Detect which cell encompasses the target text, then output its (x, y) center coordinate. 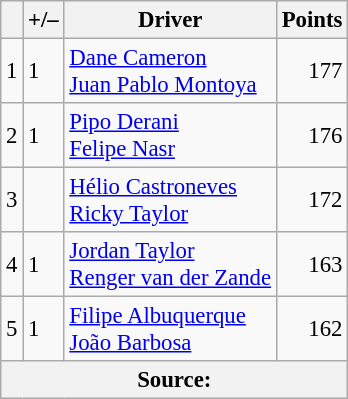
162 (312, 330)
Jordan Taylor Renger van der Zande (170, 264)
172 (312, 200)
Points (312, 20)
5 (12, 330)
4 (12, 264)
176 (312, 136)
177 (312, 72)
Dane Cameron Juan Pablo Montoya (170, 72)
163 (312, 264)
2 (12, 136)
3 (12, 200)
Driver (170, 20)
Hélio Castroneves Ricky Taylor (170, 200)
Pipo Derani Felipe Nasr (170, 136)
Filipe Albuquerque João Barbosa (170, 330)
+/– (44, 20)
